Scan for the cell matching the given text and deliver its (x, y) coordinate at center. 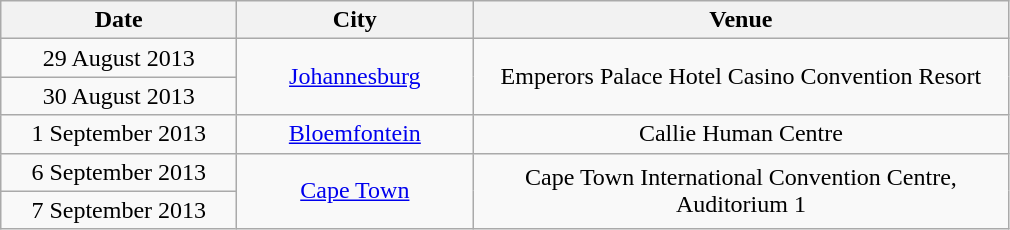
Bloemfontein (355, 134)
Cape Town (355, 191)
Venue (741, 20)
1 September 2013 (119, 134)
30 August 2013 (119, 96)
Cape Town International Convention Centre, Auditorium 1 (741, 191)
Callie Human Centre (741, 134)
Date (119, 20)
City (355, 20)
Emperors Palace Hotel Casino Convention Resort (741, 77)
29 August 2013 (119, 58)
6 September 2013 (119, 172)
7 September 2013 (119, 210)
Johannesburg (355, 77)
